Capture the cell that displays the provided text and extract its (x, y) central coordinate. 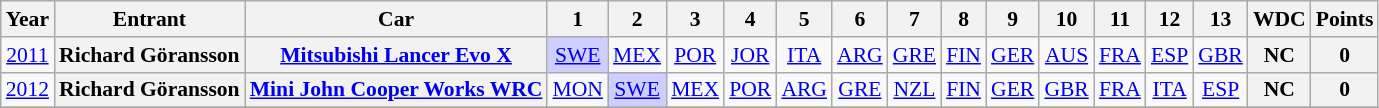
MON (578, 90)
AUS (1066, 55)
1 (578, 19)
11 (1120, 19)
Year (28, 19)
NZL (914, 90)
7 (914, 19)
JOR (750, 55)
Mitsubishi Lancer Evo X (396, 55)
Points (1345, 19)
4 (750, 19)
6 (860, 19)
Car (396, 19)
2012 (28, 90)
8 (964, 19)
Entrant (150, 19)
2011 (28, 55)
10 (1066, 19)
2 (637, 19)
5 (804, 19)
3 (695, 19)
13 (1220, 19)
Mini John Cooper Works WRC (396, 90)
9 (1012, 19)
12 (1170, 19)
WDC (1280, 19)
